Find where the given text appears and provide that cell's center as (x, y) coordinate. 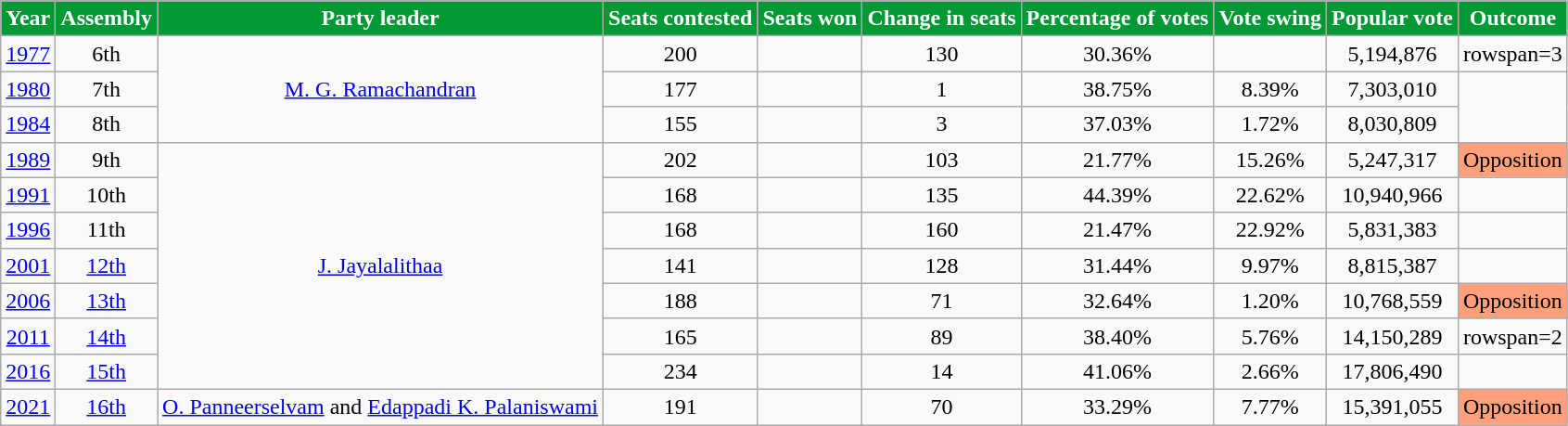
17,806,490 (1392, 371)
135 (942, 195)
2001 (28, 265)
160 (942, 230)
37.03% (1117, 124)
10,768,559 (1392, 301)
rowspan=2 (1512, 336)
Vote swing (1270, 19)
8th (107, 124)
14 (942, 371)
2021 (28, 407)
9.97% (1270, 265)
Change in seats (942, 19)
J. Jayalalithaa (380, 265)
177 (681, 89)
5.76% (1270, 336)
70 (942, 407)
9th (107, 160)
1991 (28, 195)
14th (107, 336)
8,030,809 (1392, 124)
1 (942, 89)
188 (681, 301)
Seats won (810, 19)
15.26% (1270, 160)
7,303,010 (1392, 89)
5,194,876 (1392, 54)
15,391,055 (1392, 407)
71 (942, 301)
10th (107, 195)
1.20% (1270, 301)
44.39% (1117, 195)
30.36% (1117, 54)
1984 (28, 124)
Party leader (380, 19)
3 (942, 124)
38.40% (1117, 336)
165 (681, 336)
Percentage of votes (1117, 19)
10,940,966 (1392, 195)
7th (107, 89)
32.64% (1117, 301)
Popular vote (1392, 19)
1977 (28, 54)
2006 (28, 301)
1996 (28, 230)
14,150,289 (1392, 336)
21.47% (1117, 230)
31.44% (1117, 265)
141 (681, 265)
6th (107, 54)
Assembly (107, 19)
202 (681, 160)
8,815,387 (1392, 265)
191 (681, 407)
2.66% (1270, 371)
Year (28, 19)
12th (107, 265)
13th (107, 301)
155 (681, 124)
130 (942, 54)
15th (107, 371)
1.72% (1270, 124)
16th (107, 407)
22.92% (1270, 230)
103 (942, 160)
33.29% (1117, 407)
11th (107, 230)
41.06% (1117, 371)
rowspan=3 (1512, 54)
1989 (28, 160)
2016 (28, 371)
Outcome (1512, 19)
128 (942, 265)
5,831,383 (1392, 230)
38.75% (1117, 89)
200 (681, 54)
7.77% (1270, 407)
2011 (28, 336)
M. G. Ramachandran (380, 89)
22.62% (1270, 195)
21.77% (1117, 160)
234 (681, 371)
O. Panneerselvam and Edappadi K. Palaniswami (380, 407)
1980 (28, 89)
Seats contested (681, 19)
89 (942, 336)
5,247,317 (1392, 160)
8.39% (1270, 89)
